From the cell containing the given text, extract its center point as [X, Y] coordinate. 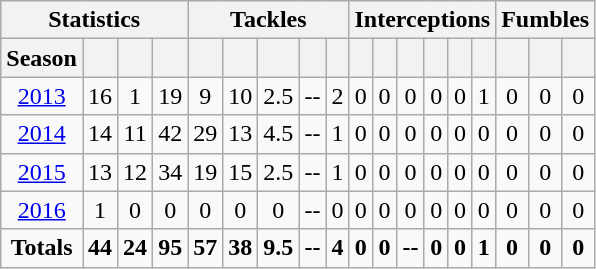
Interceptions [422, 20]
Tackles [268, 20]
4 [338, 248]
95 [170, 248]
10 [240, 96]
9 [206, 96]
57 [206, 248]
15 [240, 172]
2 [338, 96]
16 [100, 96]
4.5 [278, 134]
29 [206, 134]
2015 [42, 172]
Fumbles [546, 20]
42 [170, 134]
38 [240, 248]
12 [136, 172]
44 [100, 248]
Totals [42, 248]
34 [170, 172]
2013 [42, 96]
24 [136, 248]
Season [42, 58]
2014 [42, 134]
2016 [42, 210]
9.5 [278, 248]
Statistics [94, 20]
14 [100, 134]
11 [136, 134]
